Locate the cell with the specified text and output its (x, y) center coordinate. 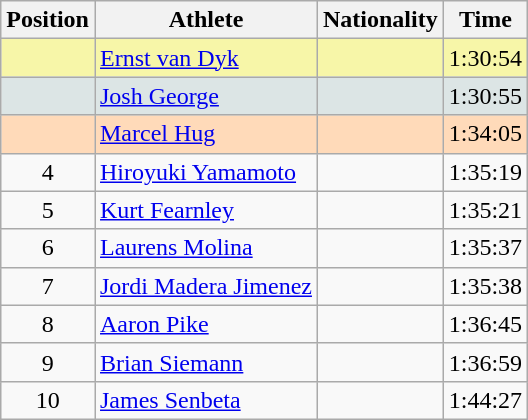
7 (48, 286)
Brian Siemann (206, 362)
6 (48, 248)
Laurens Molina (206, 248)
1:34:05 (485, 134)
Aaron Pike (206, 324)
Athlete (206, 20)
Josh George (206, 96)
10 (48, 400)
1:30:54 (485, 58)
1:44:27 (485, 400)
1:36:45 (485, 324)
James Senbeta (206, 400)
Jordi Madera Jimenez (206, 286)
4 (48, 172)
5 (48, 210)
8 (48, 324)
Marcel Hug (206, 134)
Hiroyuki Yamamoto (206, 172)
1:35:37 (485, 248)
9 (48, 362)
1:30:55 (485, 96)
1:35:21 (485, 210)
Ernst van Dyk (206, 58)
Kurt Fearnley (206, 210)
1:35:38 (485, 286)
1:35:19 (485, 172)
Nationality (380, 20)
1:36:59 (485, 362)
Position (48, 20)
Time (485, 20)
